Return the (X, Y) coordinate for the center point of the cell that contains the specified text.  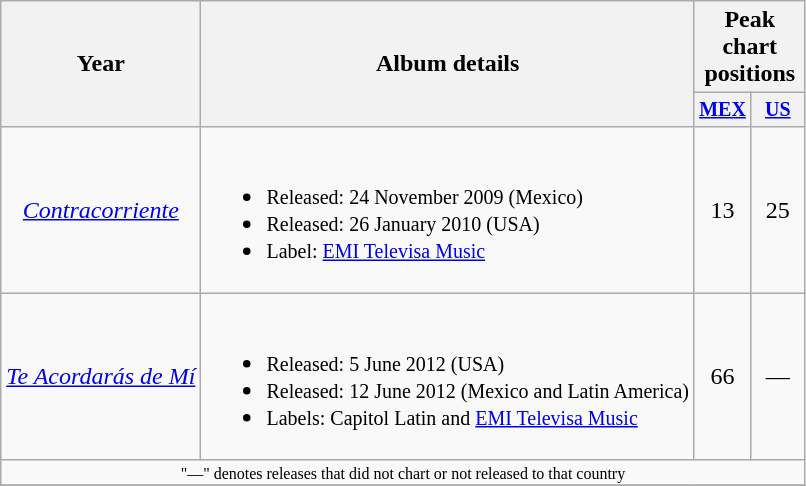
25 (778, 210)
MEX (722, 110)
Peak chart positions (750, 47)
"—" denotes releases that did not chart or not released to that country (403, 472)
Te Acordarás de Mí (101, 376)
13 (722, 210)
Year (101, 64)
Album details (448, 64)
66 (722, 376)
US (778, 110)
— (778, 376)
Contracorriente (101, 210)
Released: 24 November 2009 (Mexico)Released: 26 January 2010 (USA)Label: EMI Televisa Music (448, 210)
Released: 5 June 2012 (USA)Released: 12 June 2012 (Mexico and Latin America)Labels: Capitol Latin and EMI Televisa Music (448, 376)
